Detect which cell encompasses the target text, then output its [X, Y] center coordinate. 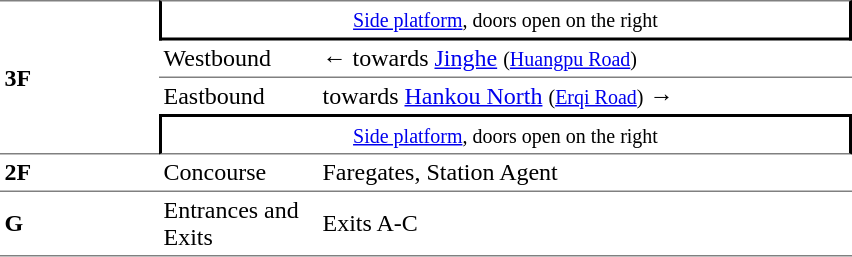
Eastbound [238, 95]
G [80, 224]
Concourse [238, 173]
Entrances and Exits [238, 224]
2F [80, 173]
Exits A-C [585, 224]
towards Hankou North (Erqi Road) → [585, 95]
← towards Jinghe (Huangpu Road) [585, 58]
Westbound [238, 58]
3F [80, 77]
Faregates, Station Agent [585, 173]
